Return the [X, Y] coordinate for the center point of the cell that contains the specified text.  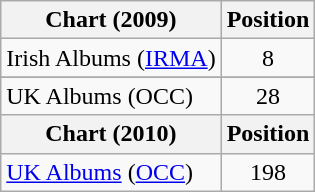
Chart (2010) [111, 134]
198 [268, 172]
28 [268, 96]
Irish Albums (IRMA) [111, 58]
8 [268, 58]
Chart (2009) [111, 20]
